Identify which cell holds the provided text, then report its (x, y) central coordinate. 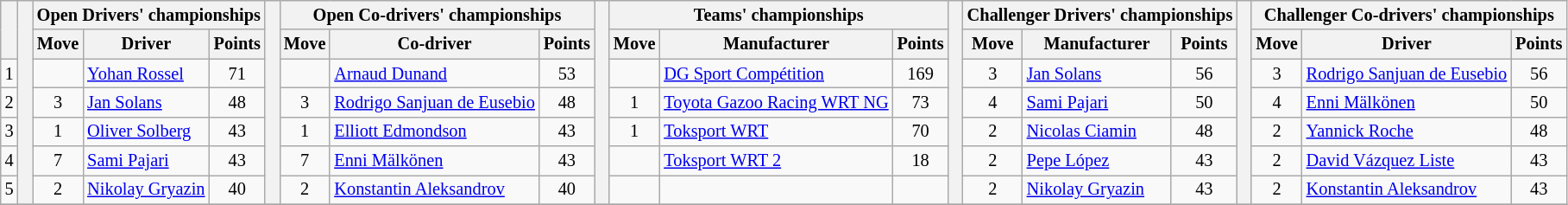
DG Sport Compétition (776, 74)
Open Drivers' championships (148, 15)
Challenger Drivers' championships (1099, 15)
Elliott Edmondson (434, 131)
73 (921, 102)
Toksport WRT (776, 131)
70 (921, 131)
53 (567, 74)
5 (9, 189)
Teams' championships (778, 15)
Toksport WRT 2 (776, 161)
Yannick Roche (1407, 131)
Pepe López (1098, 161)
David Vázquez Liste (1407, 161)
Nicolas Ciamin (1098, 131)
169 (921, 74)
18 (921, 161)
71 (237, 74)
Yohan Rossel (146, 74)
Challenger Co-drivers' championships (1408, 15)
Oliver Solberg (146, 131)
Toyota Gazoo Racing WRT NG (776, 102)
Open Co-drivers' championships (437, 15)
Co-driver (434, 44)
Arnaud Dunand (434, 74)
